Capture the cell that displays the provided text and extract its (X, Y) central coordinate. 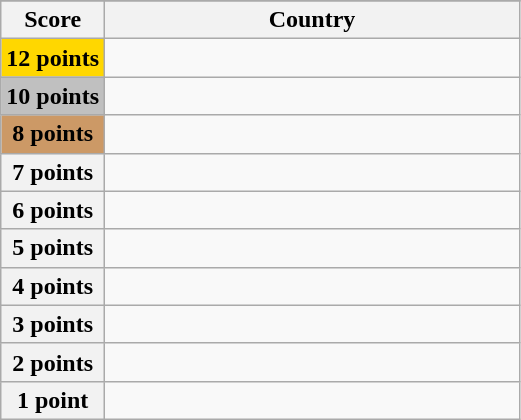
1 point (53, 400)
6 points (53, 210)
7 points (53, 172)
3 points (53, 324)
4 points (53, 286)
5 points (53, 248)
10 points (53, 96)
Country (312, 20)
2 points (53, 362)
8 points (53, 134)
Score (53, 20)
12 points (53, 58)
